For the text-containing cell, return its midpoint in (x, y) coordinate format. 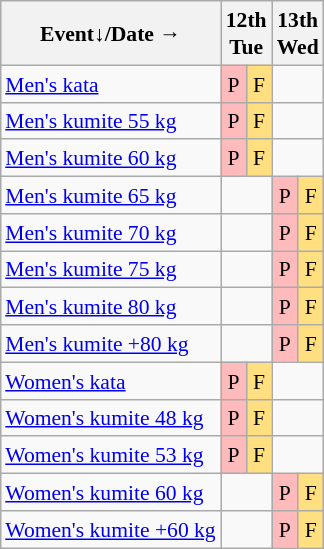
Men's kumite 60 kg (110, 158)
Men's kata (110, 84)
Women's kata (110, 380)
13thWed (298, 33)
Women's kumite 48 kg (110, 418)
Men's kumite 55 kg (110, 120)
Women's kumite 60 kg (110, 492)
Men's kumite 65 kg (110, 194)
Men's kumite 75 kg (110, 268)
Women's kumite +60 kg (110, 528)
Men's kumite 70 kg (110, 232)
Men's kumite 80 kg (110, 306)
Event↓/Date → (110, 33)
12thTue (246, 33)
Women's kumite 53 kg (110, 454)
Men's kumite +80 kg (110, 344)
